Detect which cell encompasses the target text, then output its (x, y) center coordinate. 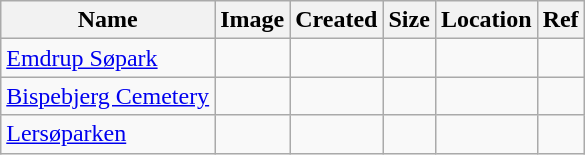
Location (486, 20)
Bispebjerg Cemetery (108, 96)
Emdrup Søpark (108, 58)
Ref (560, 20)
Name (108, 20)
Lersøparken (108, 134)
Created (336, 20)
Image (252, 20)
Size (409, 20)
